Find where the given text appears and provide that cell's center as (x, y) coordinate. 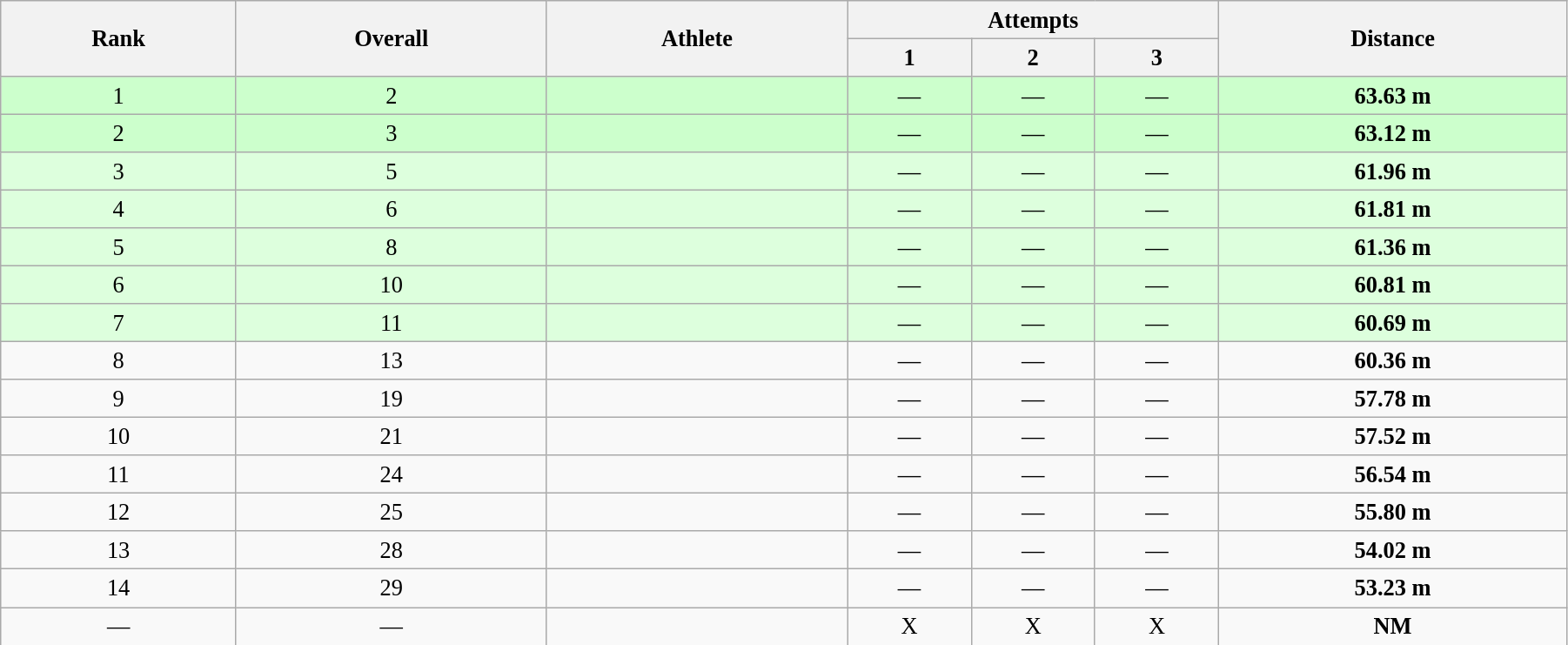
19 (392, 399)
12 (118, 512)
Rank (118, 38)
63.63 m (1393, 95)
56.54 m (1393, 474)
Distance (1393, 38)
57.52 m (1393, 436)
53.23 m (1393, 588)
24 (392, 474)
60.69 m (1393, 323)
60.36 m (1393, 360)
29 (392, 588)
57.78 m (1393, 399)
25 (392, 512)
61.96 m (1393, 171)
14 (118, 588)
28 (392, 550)
54.02 m (1393, 550)
63.12 m (1393, 133)
Overall (392, 38)
61.36 m (1393, 247)
7 (118, 323)
55.80 m (1393, 512)
9 (118, 399)
NM (1393, 626)
61.81 m (1393, 209)
4 (118, 209)
60.81 m (1393, 285)
Attempts (1034, 19)
Athlete (697, 38)
21 (392, 436)
